Determine the (x, y) coordinate at the center of the cell enclosing the given text.  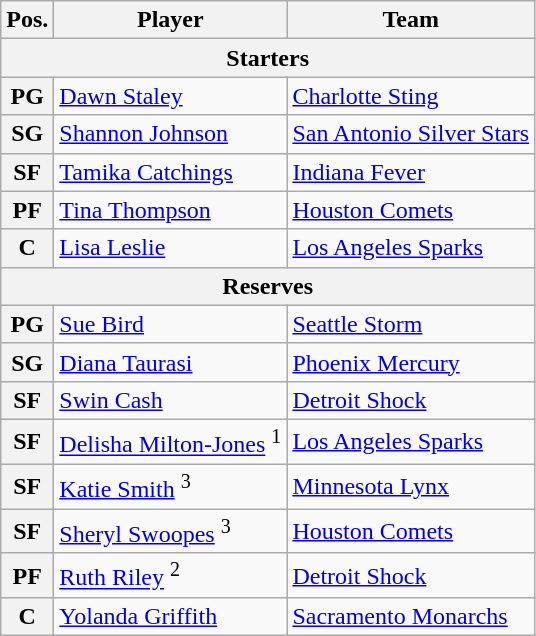
Charlotte Sting (411, 96)
Diana Taurasi (170, 362)
Sacramento Monarchs (411, 617)
Reserves (268, 286)
Yolanda Griffith (170, 617)
Sue Bird (170, 324)
Team (411, 20)
Katie Smith 3 (170, 486)
Pos. (28, 20)
Seattle Storm (411, 324)
San Antonio Silver Stars (411, 134)
Shannon Johnson (170, 134)
Lisa Leslie (170, 248)
Sheryl Swoopes 3 (170, 532)
Minnesota Lynx (411, 486)
Tamika Catchings (170, 172)
Starters (268, 58)
Indiana Fever (411, 172)
Phoenix Mercury (411, 362)
Player (170, 20)
Tina Thompson (170, 210)
Delisha Milton-Jones 1 (170, 442)
Dawn Staley (170, 96)
Swin Cash (170, 400)
Ruth Riley 2 (170, 576)
